Identify which cell holds the provided text, then report its [x, y] central coordinate. 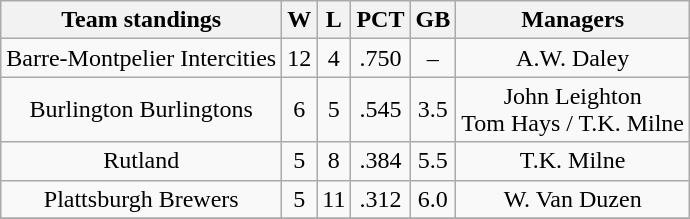
Rutland [142, 161]
John LeightonTom Hays / T.K. Milne [573, 110]
Managers [573, 20]
8 [334, 161]
12 [300, 58]
.750 [380, 58]
.312 [380, 199]
6 [300, 110]
6.0 [433, 199]
GB [433, 20]
Plattsburgh Brewers [142, 199]
Barre-Montpelier Intercities [142, 58]
L [334, 20]
.384 [380, 161]
Team standings [142, 20]
W. Van Duzen [573, 199]
W [300, 20]
– [433, 58]
Burlington Burlingtons [142, 110]
4 [334, 58]
11 [334, 199]
5.5 [433, 161]
3.5 [433, 110]
T.K. Milne [573, 161]
A.W. Daley [573, 58]
.545 [380, 110]
PCT [380, 20]
